Detect which cell encompasses the target text, then output its (x, y) center coordinate. 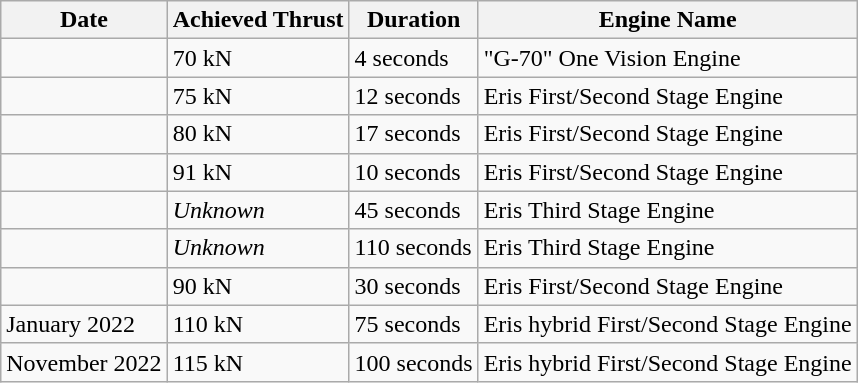
110 kN (258, 324)
"G-70" One Vision Engine (668, 58)
Achieved Thrust (258, 20)
Duration (414, 20)
110 seconds (414, 248)
January 2022 (84, 324)
4 seconds (414, 58)
91 kN (258, 172)
17 seconds (414, 134)
10 seconds (414, 172)
75 seconds (414, 324)
75 kN (258, 96)
12 seconds (414, 96)
70 kN (258, 58)
80 kN (258, 134)
November 2022 (84, 362)
115 kN (258, 362)
30 seconds (414, 286)
90 kN (258, 286)
Engine Name (668, 20)
Date (84, 20)
100 seconds (414, 362)
45 seconds (414, 210)
